Scan for the cell matching the given text and deliver its [X, Y] coordinate at center. 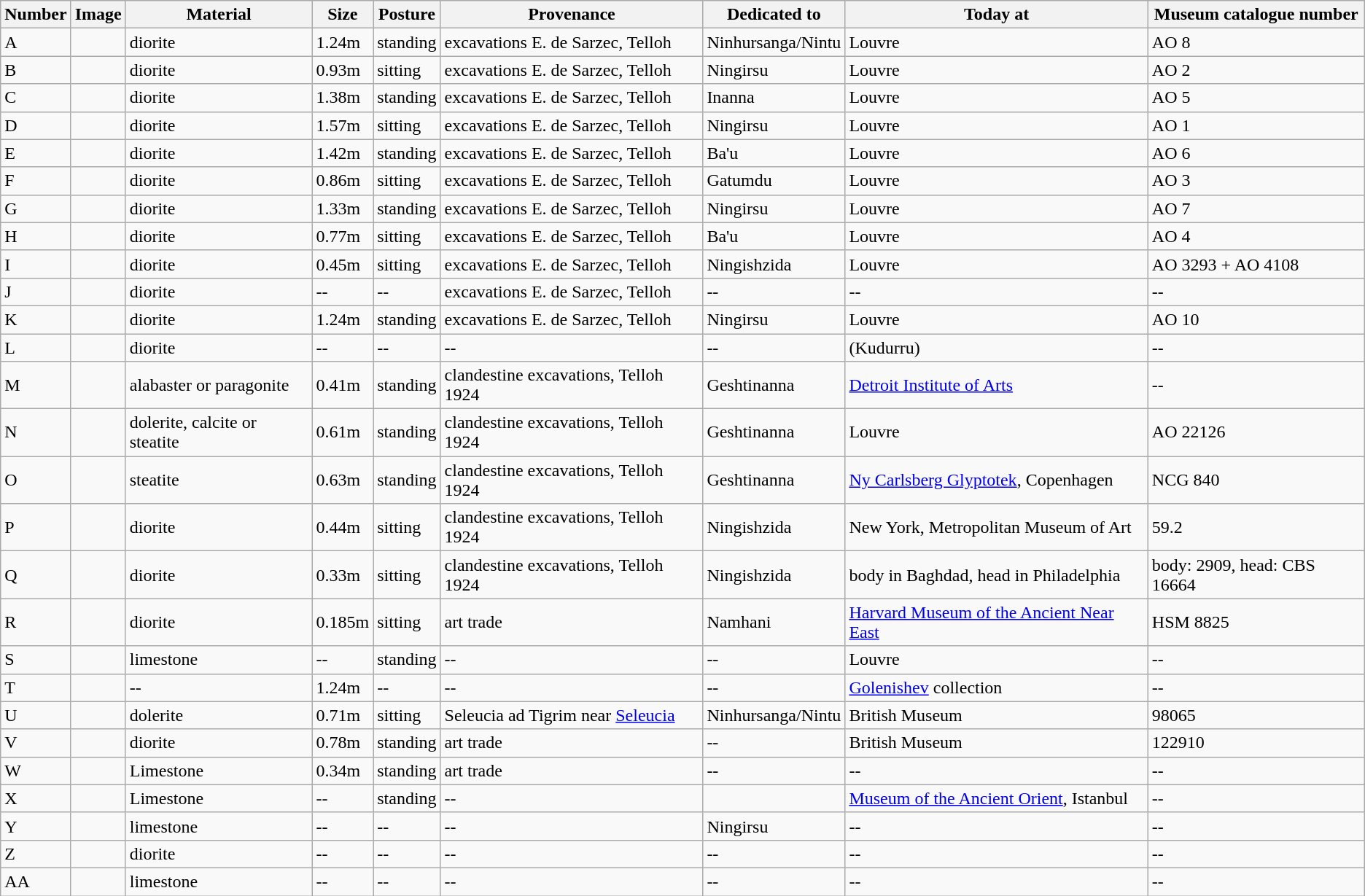
T [36, 687]
New York, Metropolitan Museum of Art [996, 528]
1.33m [343, 209]
0.63m [343, 480]
Provenance [572, 15]
S [36, 660]
Museum of the Ancient Orient, Istanbul [996, 798]
Seleucia ad Tigrim near Seleucia [572, 715]
AA [36, 881]
HSM 8825 [1256, 623]
F [36, 181]
0.78m [343, 743]
V [36, 743]
Dedicated to [774, 15]
0.45m [343, 264]
steatite [219, 480]
X [36, 798]
Museum catalogue number [1256, 15]
NCG 840 [1256, 480]
body: 2909, head: CBS 16664 [1256, 574]
1.38m [343, 98]
0.33m [343, 574]
W [36, 771]
0.71m [343, 715]
Z [36, 854]
C [36, 98]
0.185m [343, 623]
B [36, 70]
AO 2 [1256, 70]
0.93m [343, 70]
dolerite [219, 715]
R [36, 623]
Posture [407, 15]
Today at [996, 15]
H [36, 236]
Number [36, 15]
122910 [1256, 743]
A [36, 42]
Image [98, 15]
0.41m [343, 385]
AO 5 [1256, 98]
0.34m [343, 771]
Ny Carlsberg Glyptotek, Copenhagen [996, 480]
1.42m [343, 153]
Detroit Institute of Arts [996, 385]
AO 22126 [1256, 433]
AO 3293 + AO 4108 [1256, 264]
AO 10 [1256, 319]
AO 4 [1256, 236]
Harvard Museum of the Ancient Near East [996, 623]
I [36, 264]
AO 1 [1256, 125]
(Kudurru) [996, 348]
1.57m [343, 125]
0.61m [343, 433]
G [36, 209]
Y [36, 826]
alabaster or paragonite [219, 385]
Golenishev collection [996, 687]
U [36, 715]
M [36, 385]
0.77m [343, 236]
0.44m [343, 528]
Inanna [774, 98]
AO 6 [1256, 153]
AO 8 [1256, 42]
59.2 [1256, 528]
K [36, 319]
N [36, 433]
J [36, 292]
P [36, 528]
O [36, 480]
dolerite, calcite or steatite [219, 433]
Material [219, 15]
L [36, 348]
D [36, 125]
AO 7 [1256, 209]
Size [343, 15]
Q [36, 574]
E [36, 153]
0.86m [343, 181]
98065 [1256, 715]
body in Baghdad, head in Philadelphia [996, 574]
AO 3 [1256, 181]
Gatumdu [774, 181]
Namhani [774, 623]
